Find where the given text appears and provide that cell's center as (X, Y) coordinate. 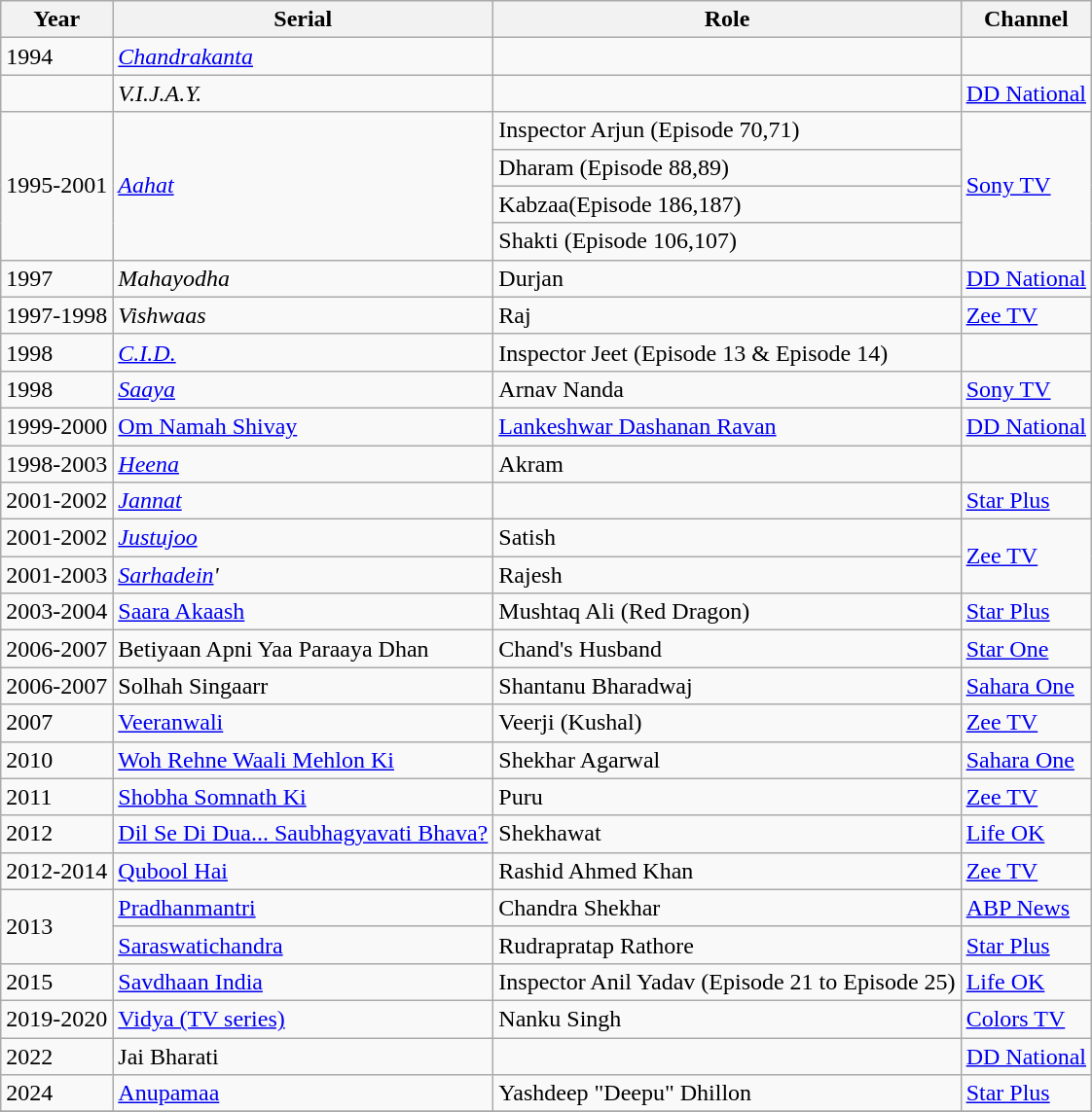
2015 (56, 982)
Serial (304, 19)
Lankeshwar Dashanan Ravan (727, 426)
Pradhanmantri (304, 908)
Dharam (Episode 88,89) (727, 167)
2012-2014 (56, 871)
2024 (56, 1094)
Channel (1026, 19)
Yashdeep "Deepu" Dhillon (727, 1094)
Kabzaa(Episode 186,187) (727, 204)
ABP News (1026, 908)
Satish (727, 538)
Dil Se Di Dua... Saubhagyavati Bhava? (304, 834)
Saaya (304, 389)
Chand's Husband (727, 649)
Nanku Singh (727, 1019)
Colors TV (1026, 1019)
Arnav Nanda (727, 389)
Justujoo (304, 538)
Akram (727, 464)
Shantanu Bharadwaj (727, 686)
Sarhadein' (304, 575)
Anupamaa (304, 1094)
2013 (56, 926)
Saara Akaash (304, 612)
Mahayodha (304, 278)
Om Namah Shivay (304, 426)
Puru (727, 797)
Rashid Ahmed Khan (727, 871)
Saraswatichandra (304, 945)
Savdhaan India (304, 982)
Shakti (Episode 106,107) (727, 241)
Veeranwali (304, 723)
Star One (1026, 649)
1997 (56, 278)
Shobha Somnath Ki (304, 797)
2011 (56, 797)
Vishwaas (304, 315)
2019-2020 (56, 1019)
2003-2004 (56, 612)
Woh Rehne Waali Mehlon Ki (304, 760)
Chandrakanta (304, 56)
2022 (56, 1056)
Inspector Anil Yadav (Episode 21 to Episode 25) (727, 982)
Inspector Jeet (Episode 13 & Episode 14) (727, 352)
Jai Bharati (304, 1056)
Raj (727, 315)
Rajesh (727, 575)
2001-2003 (56, 575)
Solhah Singaarr (304, 686)
Mushtaq Ali (Red Dragon) (727, 612)
2012 (56, 834)
Heena (304, 464)
1995-2001 (56, 186)
1998-2003 (56, 464)
Betiyaan Apni Yaa Paraaya Dhan (304, 649)
V.I.J.A.Y. (304, 93)
Qubool Hai (304, 871)
Shekhawat (727, 834)
C.I.D. (304, 352)
Rudrapratap Rathore (727, 945)
Inspector Arjun (Episode 70,71) (727, 130)
Vidya (TV series) (304, 1019)
Veerji (Kushal) (727, 723)
Role (727, 19)
Year (56, 19)
2007 (56, 723)
1997-1998 (56, 315)
Jannat (304, 501)
1999-2000 (56, 426)
1994 (56, 56)
Chandra Shekhar (727, 908)
Durjan (727, 278)
Shekhar Agarwal (727, 760)
2010 (56, 760)
Aahat (304, 186)
